From the cell containing the given text, extract its center point as (x, y) coordinate. 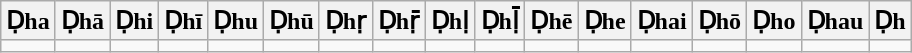
Ḍhī (184, 21)
Ḍhḹ (500, 21)
Ḍhai (662, 21)
Ḍhē (552, 21)
Ḍhō (719, 21)
Ḍhḷ (450, 21)
Ḍhu (236, 21)
Ḍhū (292, 21)
Ḍhe (604, 21)
Ḍhā (82, 21)
Ḍhi (134, 21)
Ḍhṛ (346, 21)
Ḍh (890, 21)
Ḍho (774, 21)
Ḍhṝ (398, 21)
Ḍha (28, 21)
Ḍhau (835, 21)
